Return [X, Y] of the center of cell containing provided text 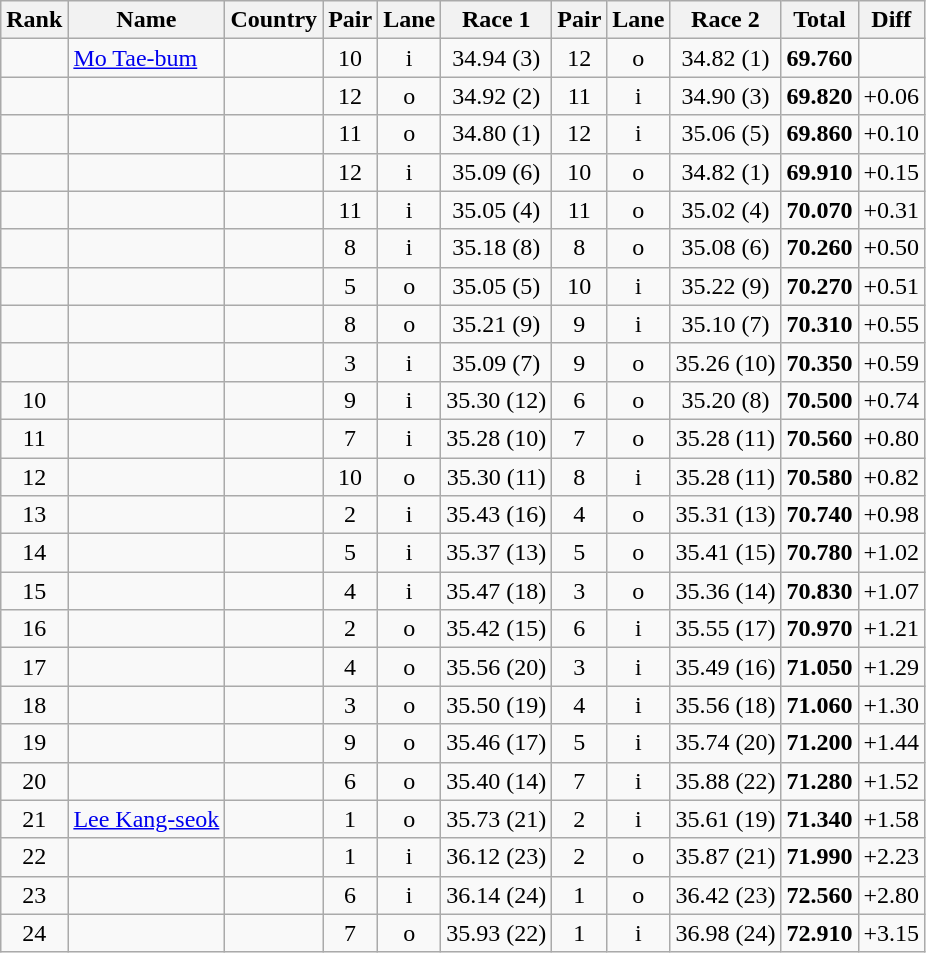
+0.50 [892, 248]
Lee Kang-seok [146, 819]
35.43 (16) [496, 515]
71.050 [820, 667]
20 [34, 781]
69.820 [820, 96]
35.28 (10) [496, 438]
35.74 (20) [726, 743]
70.270 [820, 286]
35.22 (9) [726, 286]
35.36 (14) [726, 591]
69.760 [820, 58]
35.55 (17) [726, 629]
21 [34, 819]
35.26 (10) [726, 362]
24 [34, 933]
70.260 [820, 248]
69.910 [820, 172]
Diff [892, 20]
35.09 (7) [496, 362]
23 [34, 895]
35.88 (22) [726, 781]
34.80 (1) [496, 134]
+0.55 [892, 324]
+0.31 [892, 210]
70.830 [820, 591]
35.02 (4) [726, 210]
35.30 (11) [496, 477]
35.49 (16) [726, 667]
71.060 [820, 705]
35.42 (15) [496, 629]
+0.74 [892, 400]
70.970 [820, 629]
Mo Tae-bum [146, 58]
35.50 (19) [496, 705]
Race 2 [726, 20]
35.30 (12) [496, 400]
71.200 [820, 743]
17 [34, 667]
16 [34, 629]
35.20 (8) [726, 400]
70.500 [820, 400]
70.560 [820, 438]
70.350 [820, 362]
Rank [34, 20]
+0.51 [892, 286]
70.070 [820, 210]
70.780 [820, 553]
69.860 [820, 134]
35.40 (14) [496, 781]
34.90 (3) [726, 96]
35.31 (13) [726, 515]
+0.98 [892, 515]
35.09 (6) [496, 172]
14 [34, 553]
70.740 [820, 515]
Race 1 [496, 20]
71.990 [820, 857]
+0.80 [892, 438]
+1.29 [892, 667]
72.910 [820, 933]
Total [820, 20]
+3.15 [892, 933]
70.310 [820, 324]
+2.80 [892, 895]
36.98 (24) [726, 933]
+0.10 [892, 134]
+1.44 [892, 743]
35.21 (9) [496, 324]
36.14 (24) [496, 895]
15 [34, 591]
Country [274, 20]
35.05 (5) [496, 286]
35.46 (17) [496, 743]
35.56 (18) [726, 705]
72.560 [820, 895]
+0.59 [892, 362]
35.47 (18) [496, 591]
35.06 (5) [726, 134]
+0.15 [892, 172]
35.61 (19) [726, 819]
35.73 (21) [496, 819]
35.10 (7) [726, 324]
18 [34, 705]
35.18 (8) [496, 248]
70.580 [820, 477]
35.56 (20) [496, 667]
22 [34, 857]
19 [34, 743]
34.92 (2) [496, 96]
71.280 [820, 781]
35.93 (22) [496, 933]
+0.82 [892, 477]
35.05 (4) [496, 210]
36.42 (23) [726, 895]
+1.58 [892, 819]
35.87 (21) [726, 857]
13 [34, 515]
35.08 (6) [726, 248]
36.12 (23) [496, 857]
34.94 (3) [496, 58]
+1.30 [892, 705]
+1.52 [892, 781]
Name [146, 20]
+1.07 [892, 591]
+0.06 [892, 96]
35.41 (15) [726, 553]
+2.23 [892, 857]
+1.02 [892, 553]
71.340 [820, 819]
+1.21 [892, 629]
35.37 (13) [496, 553]
